Search for the cell housing the specified text and yield its (X, Y) center coordinate. 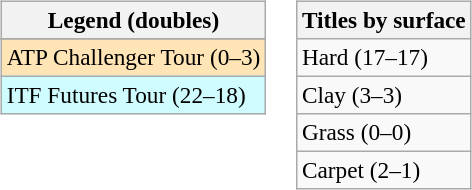
Hard (17–17) (384, 57)
Legend (doubles) (133, 20)
Clay (3–3) (384, 95)
ATP Challenger Tour (0–3) (133, 57)
Grass (0–0) (384, 133)
ITF Futures Tour (22–18) (133, 95)
Carpet (2–1) (384, 171)
Titles by surface (384, 20)
